Identify which cell holds the provided text, then report its (x, y) central coordinate. 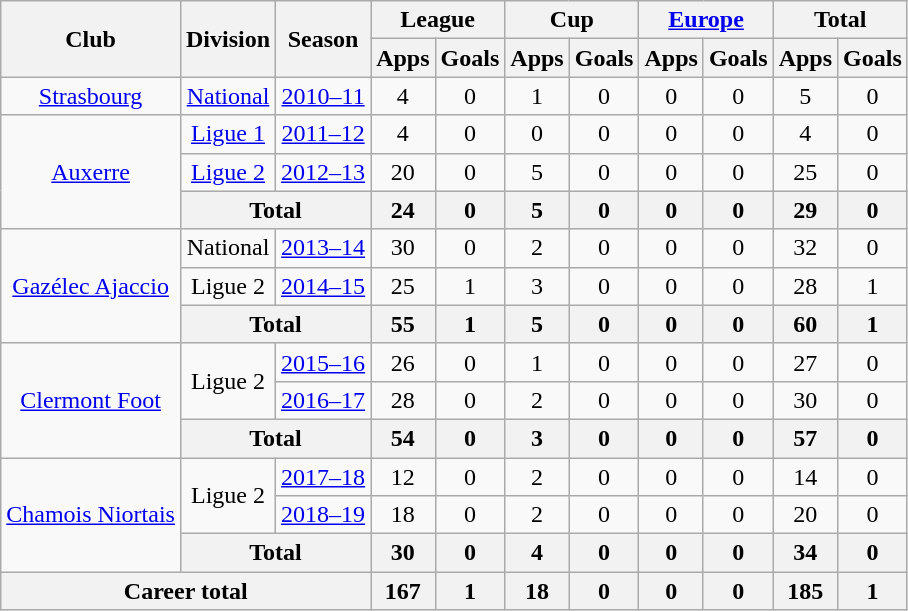
2013–14 (324, 248)
Career total (186, 591)
Auxerre (91, 172)
Europe (706, 20)
32 (805, 248)
Ligue 1 (228, 134)
55 (403, 324)
167 (403, 591)
57 (805, 438)
2012–13 (324, 172)
60 (805, 324)
Chamois Niortais (91, 515)
27 (805, 362)
2015–16 (324, 362)
League (438, 20)
2017–18 (324, 477)
24 (403, 210)
34 (805, 553)
29 (805, 210)
2014–15 (324, 286)
185 (805, 591)
Cup (572, 20)
14 (805, 477)
12 (403, 477)
Gazélec Ajaccio (91, 286)
Clermont Foot (91, 400)
2016–17 (324, 400)
Division (228, 39)
2018–19 (324, 515)
Season (324, 39)
26 (403, 362)
54 (403, 438)
2011–12 (324, 134)
Club (91, 39)
2010–11 (324, 96)
Strasbourg (91, 96)
